Search for the cell housing the specified text and yield its (x, y) center coordinate. 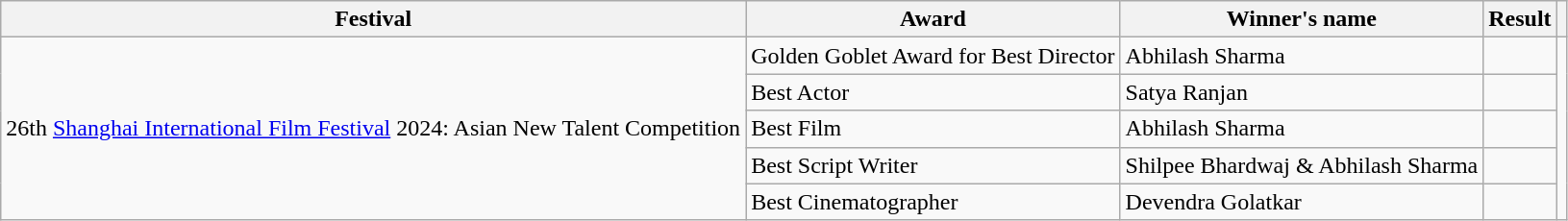
Satya Ranjan (1302, 92)
Best Film (933, 129)
Winner's name (1302, 19)
Golden Goblet Award for Best Director (933, 56)
Best Script Writer (933, 165)
Festival (373, 19)
Result (1520, 19)
Devendra Golatkar (1302, 202)
Best Actor (933, 92)
Shilpee Bhardwaj & Abhilash Sharma (1302, 165)
26th Shanghai International Film Festival 2024: Asian New Talent Competition (373, 129)
Award (933, 19)
Best Cinematographer (933, 202)
